Pinpoint the cell where the given text exists, returning its [X, Y] midpoint coordinate. 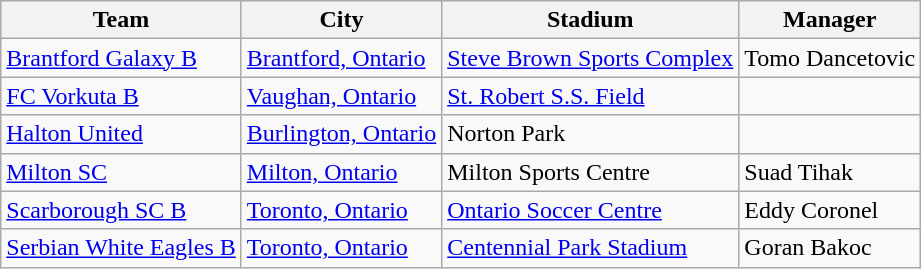
Centennial Park Stadium [590, 248]
Vaughan, Ontario [341, 96]
St. Robert S.S. Field [590, 96]
Tomo Dancetovic [830, 58]
Milton Sports Centre [590, 172]
Serbian White Eagles B [122, 248]
Milton SC [122, 172]
FC Vorkuta B [122, 96]
Goran Bakoc [830, 248]
Brantford Galaxy B [122, 58]
Milton, Ontario [341, 172]
Burlington, Ontario [341, 134]
Norton Park [590, 134]
Brantford, Ontario [341, 58]
Manager [830, 20]
Suad Tihak [830, 172]
Team [122, 20]
City [341, 20]
Halton United [122, 134]
Ontario Soccer Centre [590, 210]
Eddy Coronel [830, 210]
Steve Brown Sports Complex [590, 58]
Scarborough SC B [122, 210]
Stadium [590, 20]
